Return the [x, y] coordinate for the center point of the cell that contains the specified text.  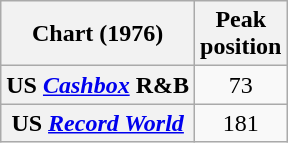
73 [241, 85]
US Record World [98, 123]
Chart (1976) [98, 34]
181 [241, 123]
US Cashbox R&B [98, 85]
Peakposition [241, 34]
